Detect which cell encompasses the target text, then output its [x, y] center coordinate. 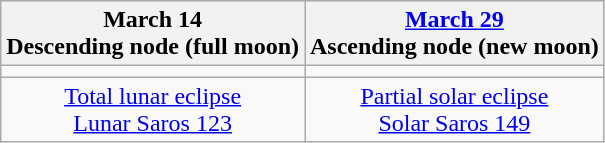
Partial solar eclipseSolar Saros 149 [454, 110]
March 14Descending node (full moon) [153, 34]
Total lunar eclipseLunar Saros 123 [153, 110]
March 29Ascending node (new moon) [454, 34]
